Return the [X, Y] coordinate for the center point of the cell that contains the specified text.  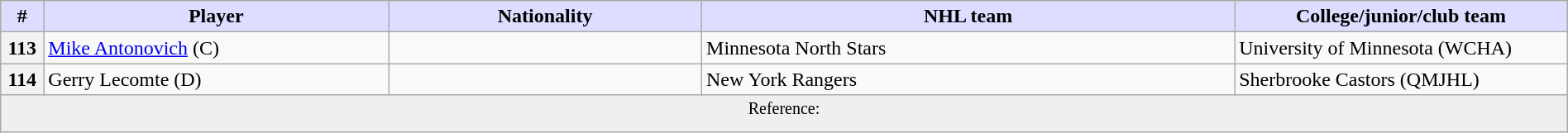
Reference: [784, 114]
New York Rangers [968, 79]
College/junior/club team [1401, 17]
Sherbrooke Castors (QMJHL) [1401, 79]
Mike Antonovich (C) [217, 48]
NHL team [968, 17]
113 [22, 48]
Gerry Lecomte (D) [217, 79]
University of Minnesota (WCHA) [1401, 48]
114 [22, 79]
Player [217, 17]
# [22, 17]
Minnesota North Stars [968, 48]
Nationality [546, 17]
